For the text-containing cell, return its midpoint in [X, Y] coordinate format. 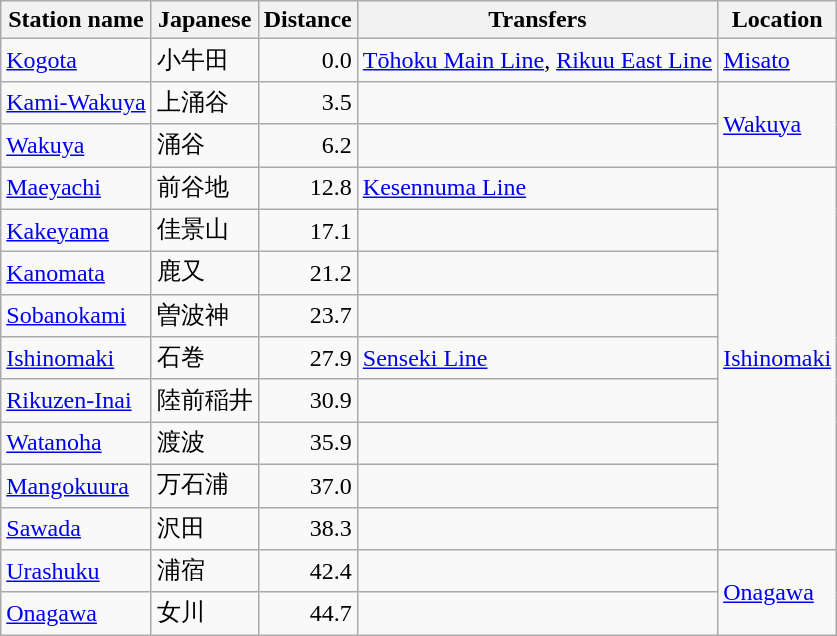
27.9 [308, 358]
浦宿 [204, 572]
Watanoha [76, 444]
17.1 [308, 230]
曽波神 [204, 316]
35.9 [308, 444]
Transfers [537, 20]
0.0 [308, 60]
沢田 [204, 528]
渡波 [204, 444]
30.9 [308, 400]
Kanomata [76, 274]
涌谷 [204, 146]
鹿又 [204, 274]
Senseki Line [537, 358]
Kakeyama [76, 230]
12.8 [308, 188]
Kogota [76, 60]
石巻 [204, 358]
Sawada [76, 528]
42.4 [308, 572]
陸前稲井 [204, 400]
女川 [204, 614]
3.5 [308, 102]
Sobanokami [76, 316]
Kesennuma Line [537, 188]
Mangokuura [76, 486]
上涌谷 [204, 102]
Japanese [204, 20]
44.7 [308, 614]
万石浦 [204, 486]
38.3 [308, 528]
Urashuku [76, 572]
Rikuzen-Inai [76, 400]
23.7 [308, 316]
佳景山 [204, 230]
小牛田 [204, 60]
21.2 [308, 274]
Station name [76, 20]
6.2 [308, 146]
Tōhoku Main Line, Rikuu East Line [537, 60]
Misato [778, 60]
37.0 [308, 486]
Location [778, 20]
Maeyachi [76, 188]
前谷地 [204, 188]
Kami-Wakuya [76, 102]
Distance [308, 20]
